Capture the cell that displays the provided text and extract its [x, y] central coordinate. 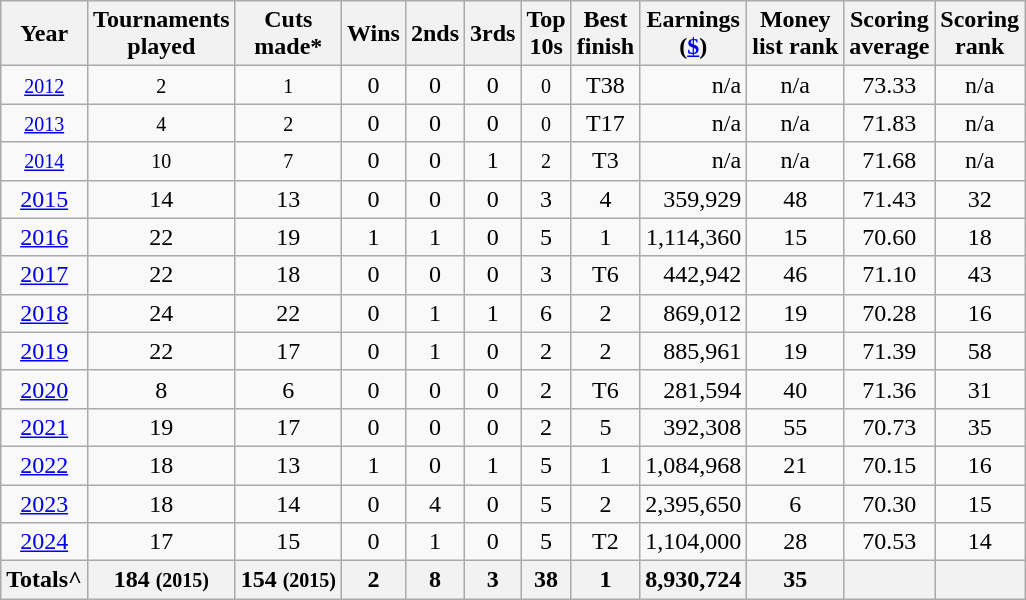
32 [980, 199]
2020 [44, 389]
71.43 [890, 199]
Scoringrank [980, 34]
Best finish [605, 34]
28 [796, 542]
2017 [44, 275]
70.53 [890, 542]
71.83 [890, 123]
43 [980, 275]
T38 [605, 85]
392,308 [694, 427]
2012 [44, 85]
1,084,968 [694, 465]
70.73 [890, 427]
70.15 [890, 465]
2021 [44, 427]
2015 [44, 199]
71.10 [890, 275]
71.39 [890, 351]
70.28 [890, 313]
2019 [44, 351]
46 [796, 275]
71.36 [890, 389]
T17 [605, 123]
2,395,650 [694, 503]
885,961 [694, 351]
Year [44, 34]
Scoring average [890, 34]
48 [796, 199]
Top 10s [546, 34]
21 [796, 465]
2023 [44, 503]
T2 [605, 542]
70.60 [890, 237]
Moneylist rank [796, 34]
Wins [373, 34]
Cuts made* [288, 34]
71.68 [890, 161]
1,114,360 [694, 237]
7 [288, 161]
2018 [44, 313]
T3 [605, 161]
2014 [44, 161]
359,929 [694, 199]
2024 [44, 542]
442,942 [694, 275]
184 (2015) [162, 580]
38 [546, 580]
2022 [44, 465]
Tournaments played [162, 34]
2013 [44, 123]
2016 [44, 237]
55 [796, 427]
73.33 [890, 85]
2nds [434, 34]
Earnings($) [694, 34]
281,594 [694, 389]
70.30 [890, 503]
1,104,000 [694, 542]
3rds [493, 34]
40 [796, 389]
869,012 [694, 313]
58 [980, 351]
10 [162, 161]
Totals^ [44, 580]
24 [162, 313]
31 [980, 389]
154 (2015) [288, 580]
8,930,724 [694, 580]
